Return [x, y] of the center of cell containing provided text 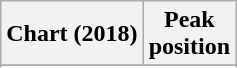
Chart (2018) [72, 34]
Peak position [189, 34]
